Output the [x, y] coordinate of the center of the cell containing the given text.  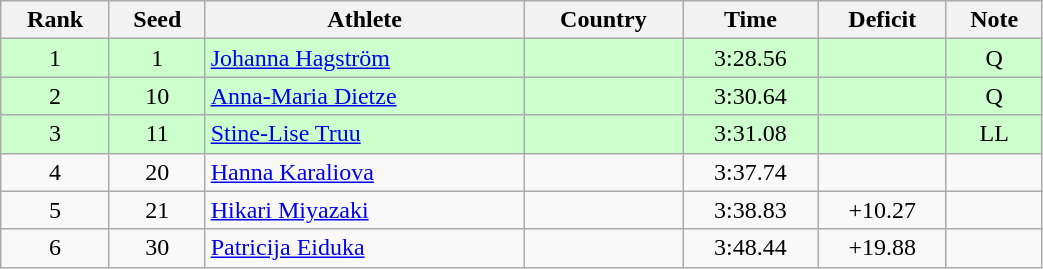
LL [994, 134]
3:28.56 [751, 58]
21 [157, 210]
Johanna Hagström [364, 58]
3:38.83 [751, 210]
2 [56, 96]
3:30.64 [751, 96]
+10.27 [882, 210]
Stine-Lise Truu [364, 134]
3 [56, 134]
5 [56, 210]
Hanna Karaliova [364, 172]
3:37.74 [751, 172]
+19.88 [882, 248]
Athlete [364, 20]
10 [157, 96]
Seed [157, 20]
Country [603, 20]
Patricija Eiduka [364, 248]
20 [157, 172]
Time [751, 20]
3:31.08 [751, 134]
3:48.44 [751, 248]
4 [56, 172]
Rank [56, 20]
6 [56, 248]
Anna-Maria Dietze [364, 96]
Hikari Miyazaki [364, 210]
11 [157, 134]
30 [157, 248]
Note [994, 20]
Deficit [882, 20]
